For the text-containing cell, return its midpoint in [X, Y] coordinate format. 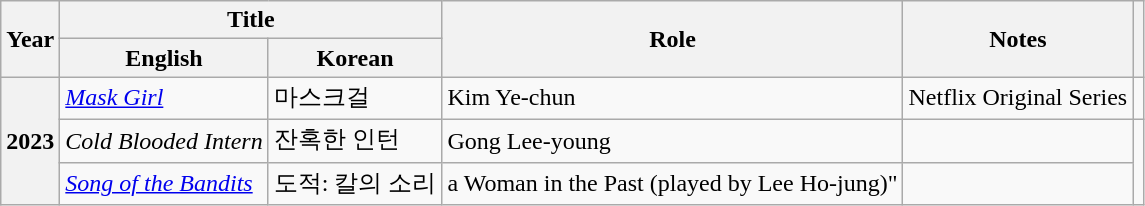
Kim Ye-chun [672, 98]
Year [30, 39]
2023 [30, 141]
a Woman in the Past (played by Lee Ho-jung)" [672, 184]
English [164, 58]
Korean [355, 58]
도적: 칼의 소리 [355, 184]
Mask Girl [164, 98]
Cold Blooded Intern [164, 140]
Netflix Original Series [1018, 98]
Gong Lee-young [672, 140]
Role [672, 39]
마스크걸 [355, 98]
잔혹한 인턴 [355, 140]
Song of the Bandits [164, 184]
Notes [1018, 39]
Title [251, 20]
